Return (X, Y) of the center of cell containing provided text 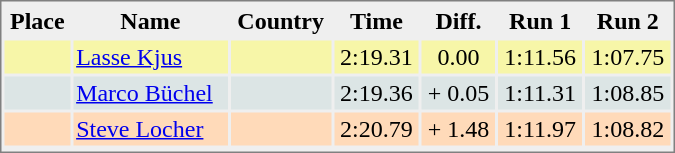
1:11.31 (540, 92)
+ 0.05 (458, 92)
Run 2 (628, 20)
1:08.82 (628, 128)
1:11.97 (540, 128)
+ 1.48 (458, 128)
2:20.79 (376, 128)
1:07.75 (628, 56)
2:19.31 (376, 56)
Marco Büchel (150, 92)
1:08.85 (628, 92)
2:19.36 (376, 92)
Steve Locher (150, 128)
Place (37, 20)
Lasse Kjus (150, 56)
Time (376, 20)
Run 1 (540, 20)
1:11.56 (540, 56)
Country (280, 20)
Name (150, 20)
Diff. (458, 20)
0.00 (458, 56)
